Identify which cell holds the provided text, then report its [x, y] central coordinate. 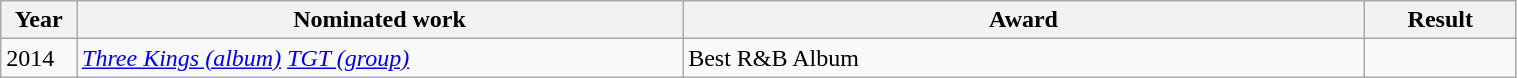
Three Kings (album) TGT (group) [379, 58]
Best R&B Album [1024, 58]
Award [1024, 20]
2014 [39, 58]
Year [39, 20]
Nominated work [379, 20]
Result [1440, 20]
